Find where the given text appears and provide that cell's center as (X, Y) coordinate. 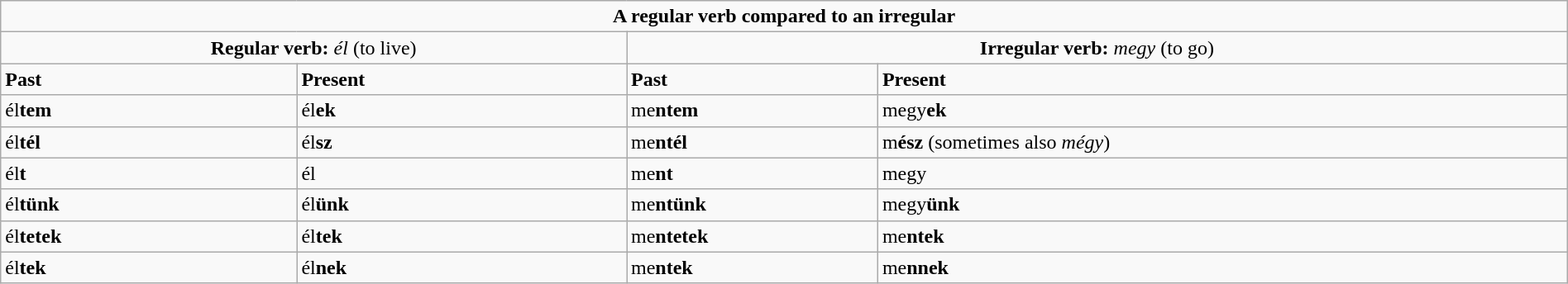
Irregular verb: megy (to go) (1097, 48)
A regular verb compared to an irregular (784, 17)
élsz (461, 142)
Regular verb: él (to live) (314, 48)
éltünk (149, 205)
éltél (149, 142)
él (461, 173)
élnek (461, 267)
mész (sometimes also mégy) (1222, 142)
mentél (753, 142)
megy (1222, 173)
éltem (149, 111)
megyek (1222, 111)
megyünk (1222, 205)
mentem (753, 111)
mennek (1222, 267)
élt (149, 173)
ment (753, 173)
éltetek (149, 236)
élünk (461, 205)
mentünk (753, 205)
mentetek (753, 236)
élek (461, 111)
